Output the [X, Y] coordinate of the center of the cell containing the given text.  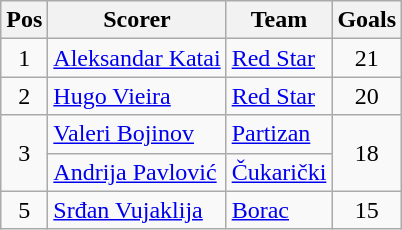
Aleksandar Katai [137, 58]
15 [367, 210]
Pos [24, 20]
Team [279, 20]
Valeri Bojinov [137, 134]
20 [367, 96]
21 [367, 58]
Andrija Pavlović [137, 172]
Čukarički [279, 172]
5 [24, 210]
Hugo Vieira [137, 96]
2 [24, 96]
Goals [367, 20]
1 [24, 58]
Scorer [137, 20]
Srđan Vujaklija [137, 210]
Partizan [279, 134]
Borac [279, 210]
3 [24, 153]
18 [367, 153]
